Output the (X, Y) coordinate of the center of the cell containing the given text.  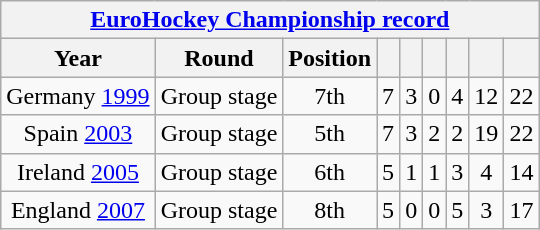
12 (486, 96)
Ireland 2005 (78, 172)
14 (522, 172)
Position (330, 58)
7th (330, 96)
8th (330, 210)
19 (486, 134)
Germany 1999 (78, 96)
Spain 2003 (78, 134)
6th (330, 172)
Round (219, 58)
Year (78, 58)
England 2007 (78, 210)
17 (522, 210)
EuroHockey Championship record (270, 20)
5th (330, 134)
